Return (x, y) of the center of cell containing provided text 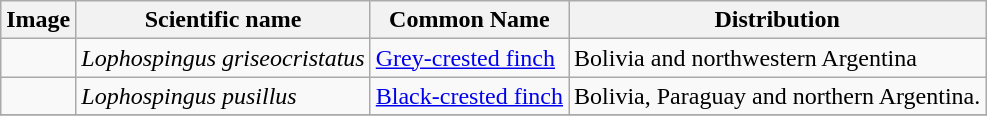
Bolivia, Paraguay and northern Argentina. (778, 96)
Lophospingus pusillus (223, 96)
Common Name (469, 20)
Grey-crested finch (469, 58)
Image (38, 20)
Bolivia and northwestern Argentina (778, 58)
Lophospingus griseocristatus (223, 58)
Scientific name (223, 20)
Black-crested finch (469, 96)
Distribution (778, 20)
